Search for the cell housing the specified text and yield its (x, y) center coordinate. 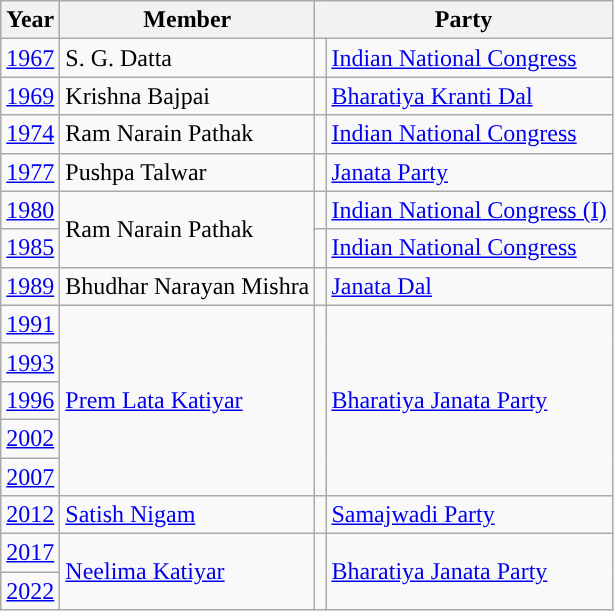
Party (464, 20)
Satish Nigam (188, 515)
2007 (30, 477)
2022 (30, 591)
2012 (30, 515)
Prem Lata Katiyar (188, 400)
1967 (30, 58)
2017 (30, 553)
1977 (30, 172)
Bharatiya Kranti Dal (469, 96)
Indian National Congress (I) (469, 210)
1985 (30, 248)
Member (188, 20)
Krishna Bajpai (188, 96)
1989 (30, 286)
1980 (30, 210)
Janata Dal (469, 286)
Pushpa Talwar (188, 172)
Neelima Katiyar (188, 572)
1974 (30, 134)
1969 (30, 96)
2002 (30, 438)
Bhudhar Narayan Mishra (188, 286)
1991 (30, 324)
1996 (30, 400)
Janata Party (469, 172)
1993 (30, 362)
Samajwadi Party (469, 515)
S. G. Datta (188, 58)
Year (30, 20)
